Pinpoint the cell where the given text exists, returning its (X, Y) midpoint coordinate. 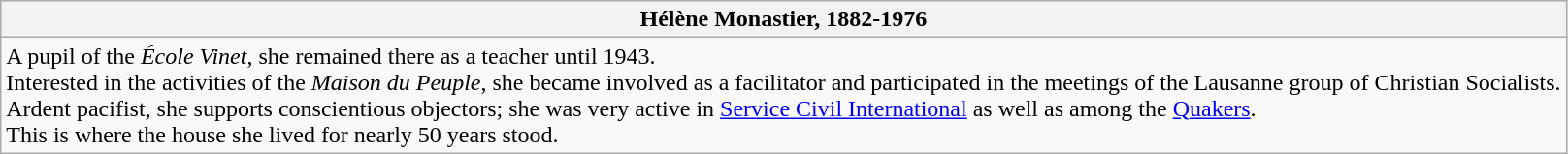
Hélène Monastier, 1882-1976 (784, 19)
